Locate the cell with the specified text and output its [X, Y] center coordinate. 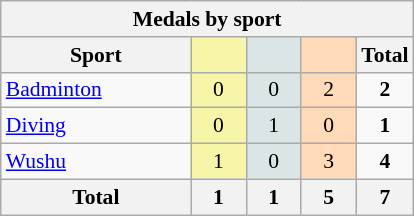
Wushu [96, 162]
7 [384, 197]
3 [328, 162]
Medals by sport [208, 19]
4 [384, 162]
Badminton [96, 90]
Sport [96, 55]
Diving [96, 126]
5 [328, 197]
